Scan for the cell matching the given text and deliver its (x, y) coordinate at center. 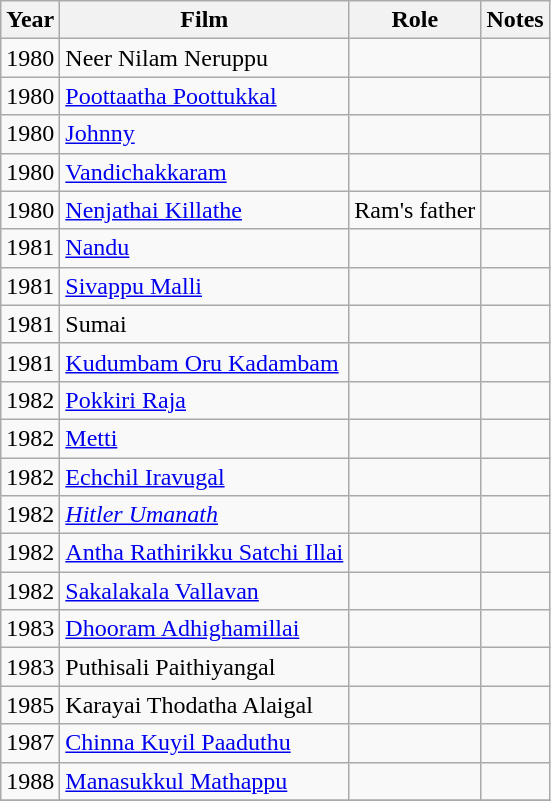
Film (204, 20)
Sumai (204, 324)
Vandichakkaram (204, 172)
Echchil Iravugal (204, 477)
Poottaatha Poottukkal (204, 96)
Manasukkul Mathappu (204, 781)
Metti (204, 438)
Sakalakala Vallavan (204, 591)
Dhooram Adhighamillai (204, 629)
Hitler Umanath (204, 515)
Ram's father (415, 210)
1985 (30, 705)
Pokkiri Raja (204, 400)
Karayai Thodatha Alaigal (204, 705)
Chinna Kuyil Paaduthu (204, 743)
1987 (30, 743)
Nenjathai Killathe (204, 210)
Kudumbam Oru Kadambam (204, 362)
Puthisali Paithiyangal (204, 667)
Nandu (204, 248)
Role (415, 20)
Year (30, 20)
Sivappu Malli (204, 286)
Antha Rathirikku Satchi Illai (204, 553)
Neer Nilam Neruppu (204, 58)
Notes (515, 20)
1988 (30, 781)
Johnny (204, 134)
